Locate the cell with the specified text and output its (x, y) center coordinate. 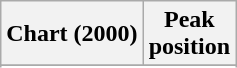
Chart (2000) (72, 34)
Peakposition (189, 34)
